Output the (x, y) coordinate of the center of the cell containing the given text.  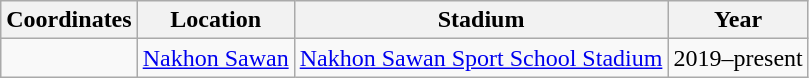
2019–present (738, 58)
Nakhon Sawan (216, 58)
Year (738, 20)
Location (216, 20)
Stadium (481, 20)
Coordinates (69, 20)
Nakhon Sawan Sport School Stadium (481, 58)
